Pinpoint the cell where the given text exists, returning its [X, Y] midpoint coordinate. 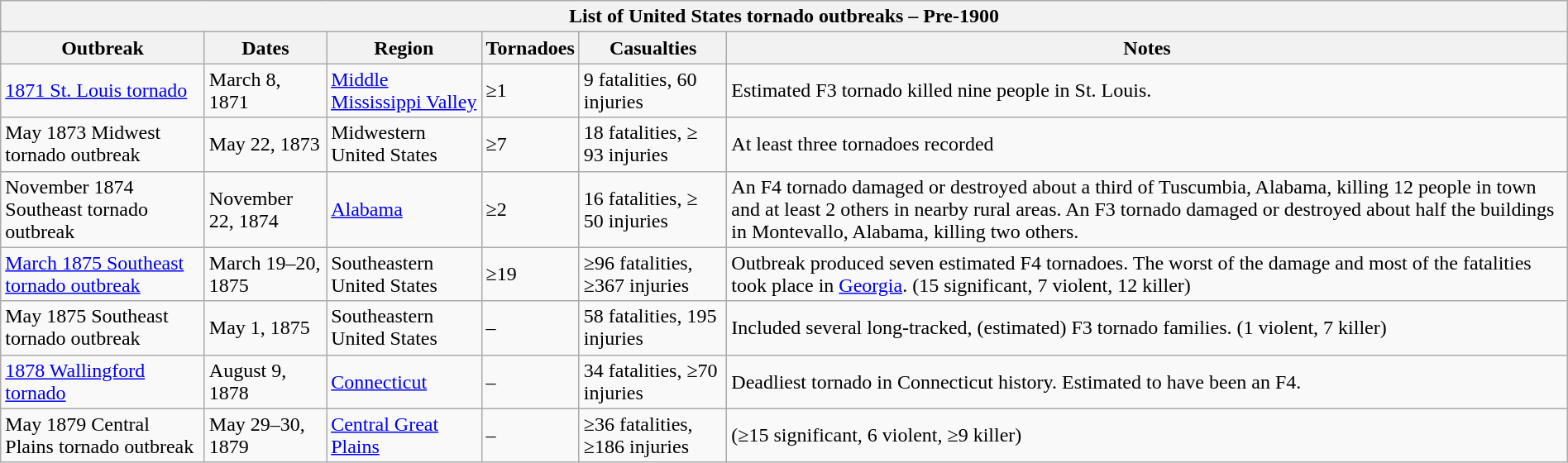
Deadliest tornado in Connecticut history. Estimated to have been an F4. [1147, 382]
May 22, 1873 [265, 144]
Notes [1147, 48]
Middle Mississippi Valley [404, 91]
≥96 fatalities, ≥367 injuries [653, 274]
Tornadoes [530, 48]
Casualties [653, 48]
≥36 fatalities, ≥186 injuries [653, 435]
Alabama [404, 209]
Outbreak [103, 48]
August 9, 1878 [265, 382]
Central Great Plains [404, 435]
March 1875 Southeast tornado outbreak [103, 274]
May 1, 1875 [265, 327]
May 1879 Central Plains tornado outbreak [103, 435]
Midwestern United States [404, 144]
Estimated F3 tornado killed nine people in St. Louis. [1147, 91]
November 1874 Southeast tornado outbreak [103, 209]
≥19 [530, 274]
≥2 [530, 209]
Region [404, 48]
1871 St. Louis tornado [103, 91]
9 fatalities, 60 injuries [653, 91]
Connecticut [404, 382]
16 fatalities, ≥ 50 injuries [653, 209]
≥7 [530, 144]
≥1 [530, 91]
18 fatalities, ≥ 93 injuries [653, 144]
May 1875 Southeast tornado outbreak [103, 327]
March 8, 1871 [265, 91]
May 1873 Midwest tornado outbreak [103, 144]
(≥15 significant, 6 violent, ≥9 killer) [1147, 435]
Included several long-tracked, (estimated) F3 tornado families. (1 violent, 7 killer) [1147, 327]
58 fatalities, 195 injuries [653, 327]
November 22, 1874 [265, 209]
List of United States tornado outbreaks – Pre-1900 [784, 17]
At least three tornadoes recorded [1147, 144]
March 19–20, 1875 [265, 274]
34 fatalities, ≥70 injuries [653, 382]
1878 Wallingford tornado [103, 382]
Dates [265, 48]
May 29–30, 1879 [265, 435]
